Search for the cell housing the specified text and yield its (X, Y) center coordinate. 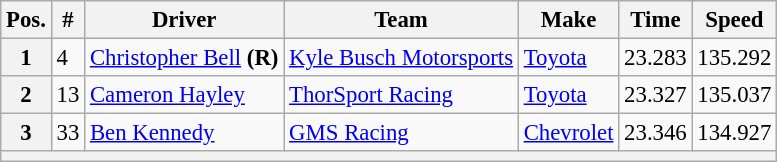
Team (402, 20)
Kyle Busch Motorsports (402, 58)
Cameron Hayley (184, 95)
Ben Kennedy (184, 133)
135.292 (734, 58)
ThorSport Racing (402, 95)
3 (26, 133)
Chevrolet (568, 133)
33 (68, 133)
23.283 (656, 58)
135.037 (734, 95)
Christopher Bell (R) (184, 58)
Driver (184, 20)
134.927 (734, 133)
23.327 (656, 95)
Pos. (26, 20)
13 (68, 95)
Time (656, 20)
2 (26, 95)
23.346 (656, 133)
Make (568, 20)
1 (26, 58)
GMS Racing (402, 133)
Speed (734, 20)
4 (68, 58)
# (68, 20)
